Provide the (x, y) coordinate of the cell's center where the given text is located.  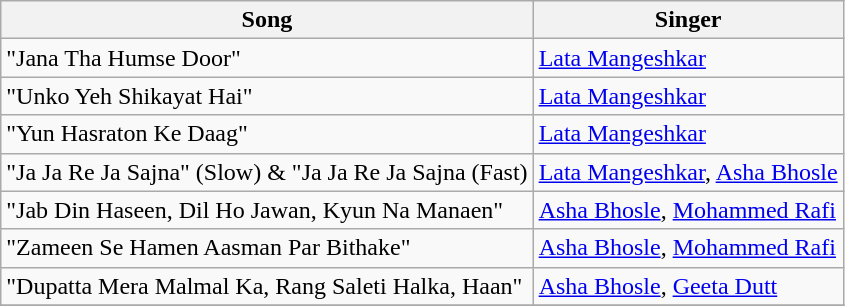
Asha Bhosle, Geeta Dutt (688, 286)
"Yun Hasraton Ke Daag" (267, 134)
"Unko Yeh Shikayat Hai" (267, 96)
"Jab Din Haseen, Dil Ho Jawan, Kyun Na Manaen" (267, 210)
Singer (688, 20)
"Ja Ja Re Ja Sajna" (Slow) & "Ja Ja Re Ja Sajna (Fast) (267, 172)
Song (267, 20)
"Dupatta Mera Malmal Ka, Rang Saleti Halka, Haan" (267, 286)
Lata Mangeshkar, Asha Bhosle (688, 172)
"Jana Tha Humse Door" (267, 58)
"Zameen Se Hamen Aasman Par Bithake" (267, 248)
